Find where the given text appears and provide that cell's center as [x, y] coordinate. 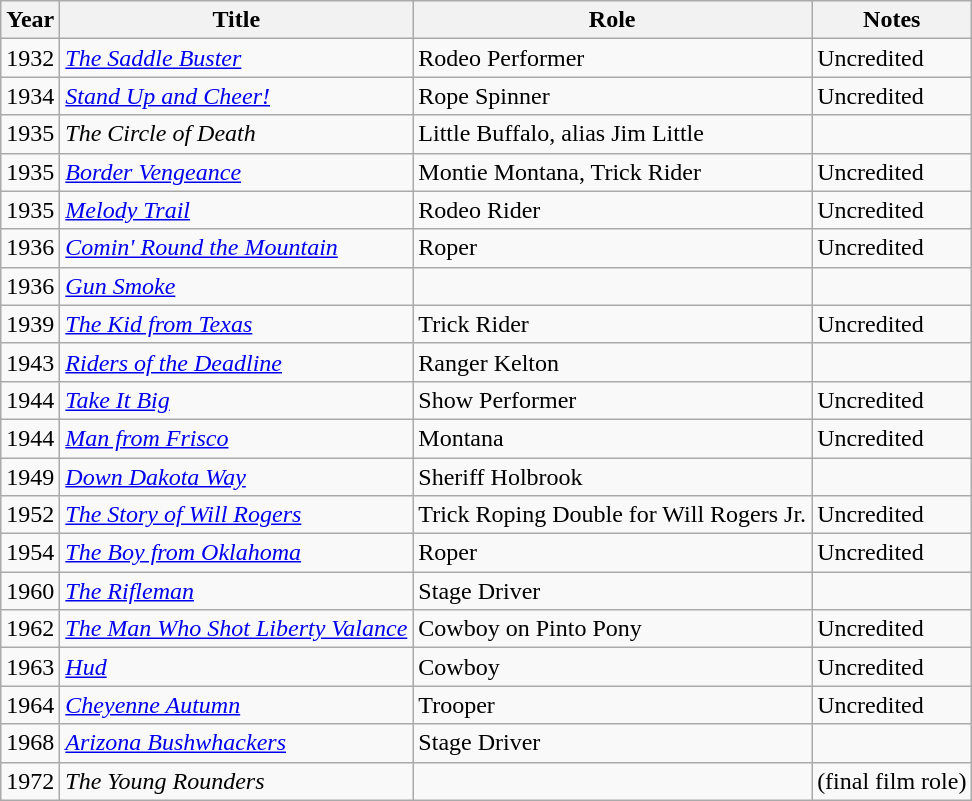
1939 [30, 324]
1943 [30, 362]
1962 [30, 629]
The Circle of Death [236, 134]
Cheyenne Autumn [236, 705]
Hud [236, 667]
The Story of Will Rogers [236, 515]
Year [30, 20]
Montana [612, 438]
The Saddle Buster [236, 58]
Trick Rider [612, 324]
Title [236, 20]
Take It Big [236, 400]
1963 [30, 667]
1964 [30, 705]
1934 [30, 96]
The Boy from Oklahoma [236, 553]
Show Performer [612, 400]
The Rifleman [236, 591]
Role [612, 20]
Montie Montana, Trick Rider [612, 172]
Cowboy [612, 667]
1949 [30, 477]
Ranger Kelton [612, 362]
The Young Rounders [236, 781]
Down Dakota Way [236, 477]
1952 [30, 515]
Trick Roping Double for Will Rogers Jr. [612, 515]
Little Buffalo, alias Jim Little [612, 134]
Rope Spinner [612, 96]
1972 [30, 781]
The Man Who Shot Liberty Valance [236, 629]
1960 [30, 591]
Trooper [612, 705]
1932 [30, 58]
Arizona Bushwhackers [236, 743]
Comin' Round the Mountain [236, 248]
Sheriff Holbrook [612, 477]
(final film role) [892, 781]
Rodeo Performer [612, 58]
Gun Smoke [236, 286]
Border Vengeance [236, 172]
Man from Frisco [236, 438]
1954 [30, 553]
Riders of the Deadline [236, 362]
1968 [30, 743]
The Kid from Texas [236, 324]
Melody Trail [236, 210]
Rodeo Rider [612, 210]
Cowboy on Pinto Pony [612, 629]
Notes [892, 20]
Stand Up and Cheer! [236, 96]
